Return [x, y] of the center of cell containing provided text 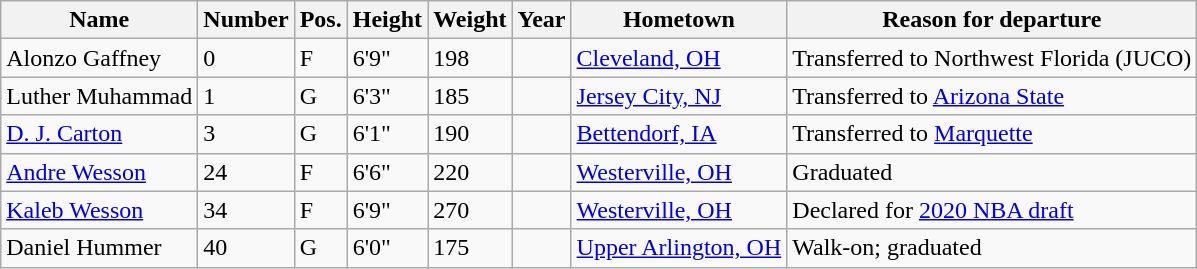
Year [542, 20]
Transferred to Arizona State [992, 96]
190 [470, 134]
6'1" [387, 134]
1 [246, 96]
Hometown [679, 20]
Kaleb Wesson [100, 210]
Cleveland, OH [679, 58]
Height [387, 20]
270 [470, 210]
Luther Muhammad [100, 96]
6'3" [387, 96]
Walk-on; graduated [992, 248]
Declared for 2020 NBA draft [992, 210]
175 [470, 248]
6'6" [387, 172]
40 [246, 248]
Reason for departure [992, 20]
Pos. [320, 20]
Andre Wesson [100, 172]
24 [246, 172]
185 [470, 96]
220 [470, 172]
Daniel Hummer [100, 248]
Upper Arlington, OH [679, 248]
6'0" [387, 248]
Graduated [992, 172]
3 [246, 134]
Name [100, 20]
Transferred to Northwest Florida (JUCO) [992, 58]
Alonzo Gaffney [100, 58]
198 [470, 58]
D. J. Carton [100, 134]
Bettendorf, IA [679, 134]
0 [246, 58]
Transferred to Marquette [992, 134]
Number [246, 20]
34 [246, 210]
Weight [470, 20]
Jersey City, NJ [679, 96]
